Capture the cell that displays the provided text and extract its (x, y) central coordinate. 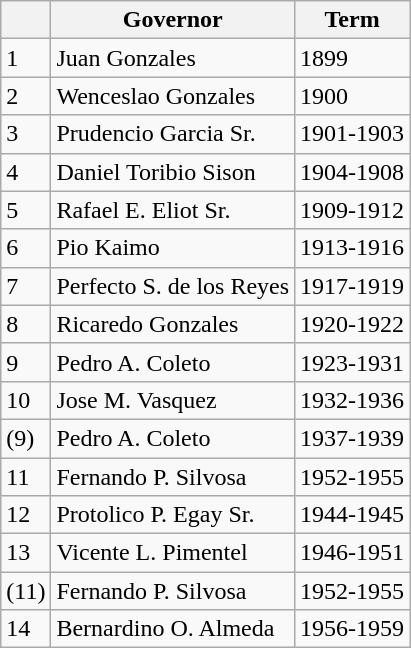
Rafael E. Eliot Sr. (173, 210)
Jose M. Vasquez (173, 400)
Perfecto S. de los Reyes (173, 286)
Vicente L. Pimentel (173, 553)
Wenceslao Gonzales (173, 96)
(11) (26, 591)
1 (26, 58)
1904-1908 (352, 172)
14 (26, 629)
1946-1951 (352, 553)
1923-1931 (352, 362)
Governor (173, 20)
Pio Kaimo (173, 248)
5 (26, 210)
1917-1919 (352, 286)
1944-1945 (352, 515)
1909-1912 (352, 210)
1900 (352, 96)
Protolico P. Egay Sr. (173, 515)
11 (26, 477)
9 (26, 362)
1899 (352, 58)
Term (352, 20)
Ricaredo Gonzales (173, 324)
7 (26, 286)
1913-1916 (352, 248)
10 (26, 400)
12 (26, 515)
Prudencio Garcia Sr. (173, 134)
8 (26, 324)
Juan Gonzales (173, 58)
3 (26, 134)
1920-1922 (352, 324)
1937-1939 (352, 438)
(9) (26, 438)
1901-1903 (352, 134)
13 (26, 553)
1932-1936 (352, 400)
6 (26, 248)
2 (26, 96)
4 (26, 172)
Bernardino O. Almeda (173, 629)
1956-1959 (352, 629)
Daniel Toribio Sison (173, 172)
